Output the [X, Y] coordinate of the center of the cell containing the given text.  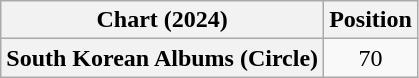
South Korean Albums (Circle) [162, 58]
Chart (2024) [162, 20]
Position [371, 20]
70 [371, 58]
